Pinpoint the cell where the given text exists, returning its [x, y] midpoint coordinate. 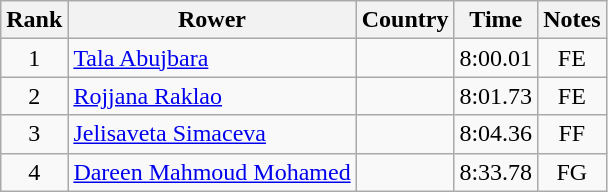
Rower [212, 20]
FG [572, 172]
3 [34, 134]
Jelisaveta Simaceva [212, 134]
Tala Abujbara [212, 58]
FF [572, 134]
8:33.78 [496, 172]
4 [34, 172]
Country [405, 20]
2 [34, 96]
Dareen Mahmoud Mohamed [212, 172]
Notes [572, 20]
Rojjana Raklao [212, 96]
1 [34, 58]
8:04.36 [496, 134]
8:00.01 [496, 58]
Rank [34, 20]
Time [496, 20]
8:01.73 [496, 96]
